Search for the cell housing the specified text and yield its [X, Y] center coordinate. 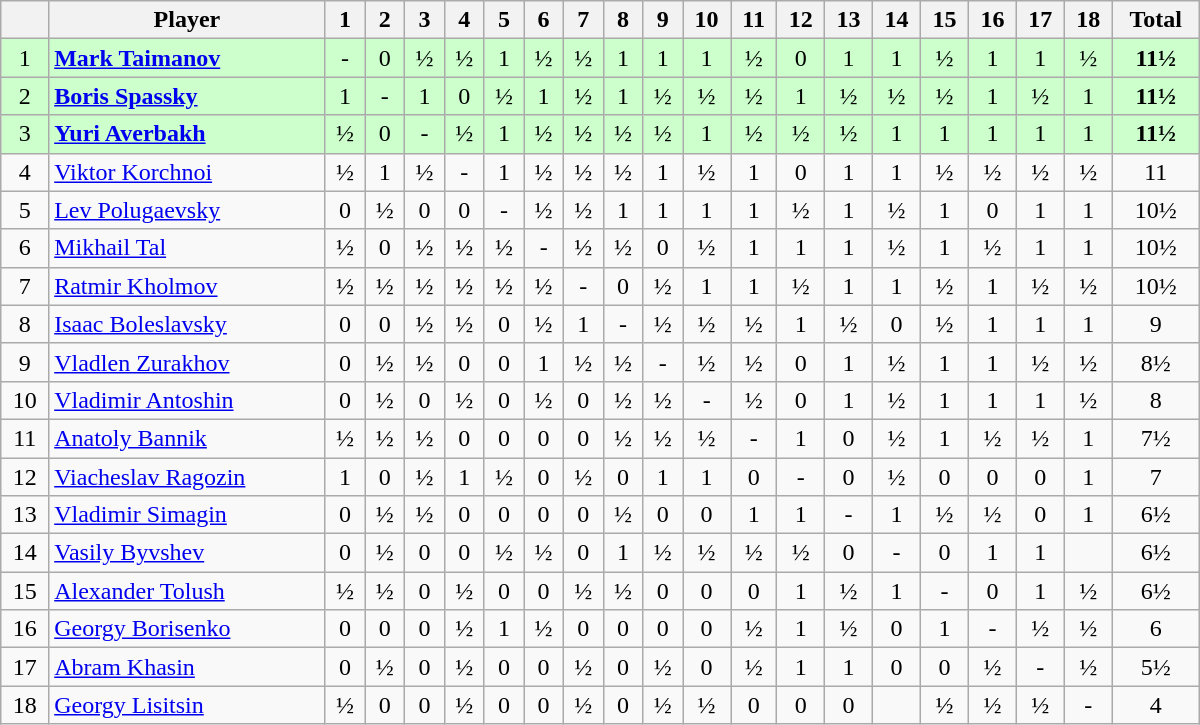
Viktor Korchnoi [187, 172]
Alexander Tolush [187, 591]
Lev Polugaevsky [187, 210]
Georgy Borisenko [187, 629]
5½ [1156, 667]
7½ [1156, 438]
8½ [1156, 362]
Ratmir Kholmov [187, 286]
Anatoly Bannik [187, 438]
Abram Khasin [187, 667]
Total [1156, 20]
Yuri Averbakh [187, 134]
Vladimir Simagin [187, 515]
Vladimir Antoshin [187, 400]
Vasily Byvshev [187, 553]
Boris Spassky [187, 96]
Viacheslav Ragozin [187, 477]
Isaac Boleslavsky [187, 324]
Player [187, 20]
Vladlen Zurakhov [187, 362]
Mikhail Tal [187, 248]
Mark Taimanov [187, 58]
Georgy Lisitsin [187, 705]
